Scan for the cell matching the given text and deliver its (x, y) coordinate at center. 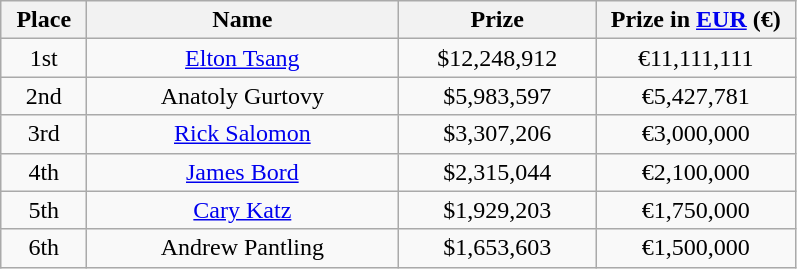
Rick Salomon (242, 134)
2nd (44, 96)
$12,248,912 (498, 58)
Cary Katz (242, 210)
Anatoly Gurtovy (242, 96)
5th (44, 210)
Prize (498, 20)
€2,100,000 (696, 172)
€1,500,000 (696, 248)
$5,983,597 (498, 96)
Name (242, 20)
$2,315,044 (498, 172)
$1,929,203 (498, 210)
Place (44, 20)
$1,653,603 (498, 248)
1st (44, 58)
€11,111,111 (696, 58)
€5,427,781 (696, 96)
Elton Tsang (242, 58)
3rd (44, 134)
€3,000,000 (696, 134)
Prize in EUR (€) (696, 20)
James Bord (242, 172)
4th (44, 172)
€1,750,000 (696, 210)
Andrew Pantling (242, 248)
$3,307,206 (498, 134)
6th (44, 248)
